Provide the [x, y] coordinate of the cell's center where the given text is located.  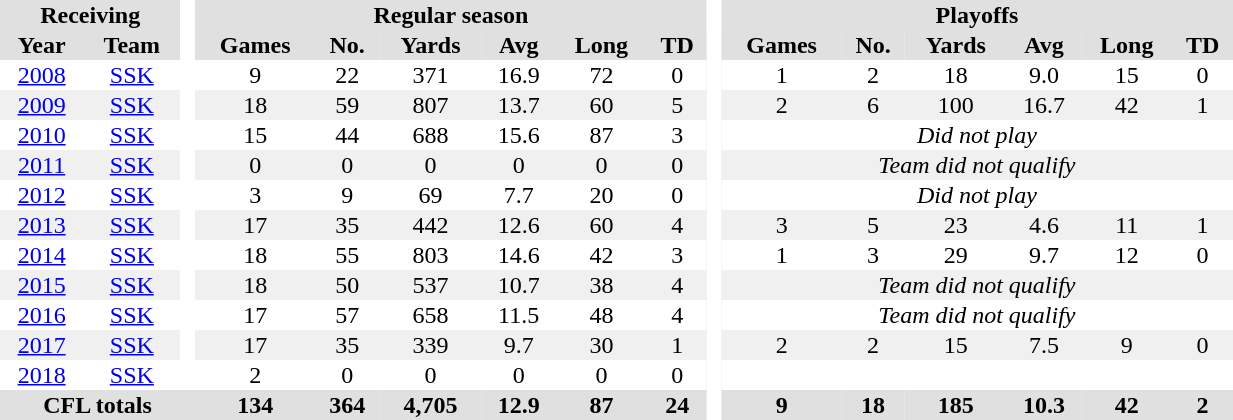
4,705 [430, 405]
688 [430, 135]
2017 [42, 345]
13.7 [518, 105]
658 [430, 315]
55 [347, 255]
807 [430, 105]
6 [874, 105]
Receiving [90, 15]
11 [1127, 225]
57 [347, 315]
2018 [42, 375]
2010 [42, 135]
72 [601, 75]
803 [430, 255]
16.7 [1044, 105]
10.3 [1044, 405]
7.7 [518, 195]
Playoffs [978, 15]
24 [676, 405]
30 [601, 345]
23 [956, 225]
9.0 [1044, 75]
2016 [42, 315]
134 [255, 405]
12.6 [518, 225]
48 [601, 315]
442 [430, 225]
2015 [42, 285]
12 [1127, 255]
2014 [42, 255]
7.5 [1044, 345]
10.7 [518, 285]
22 [347, 75]
2012 [42, 195]
2008 [42, 75]
14.6 [518, 255]
44 [347, 135]
Team [132, 45]
Year [42, 45]
CFL totals [98, 405]
20 [601, 195]
2013 [42, 225]
185 [956, 405]
69 [430, 195]
371 [430, 75]
2009 [42, 105]
50 [347, 285]
11.5 [518, 315]
38 [601, 285]
2011 [42, 165]
12.9 [518, 405]
59 [347, 105]
339 [430, 345]
15.6 [518, 135]
Regular season [451, 15]
16.9 [518, 75]
364 [347, 405]
100 [956, 105]
537 [430, 285]
29 [956, 255]
4.6 [1044, 225]
